From the cell containing the given text, extract its center point as [x, y] coordinate. 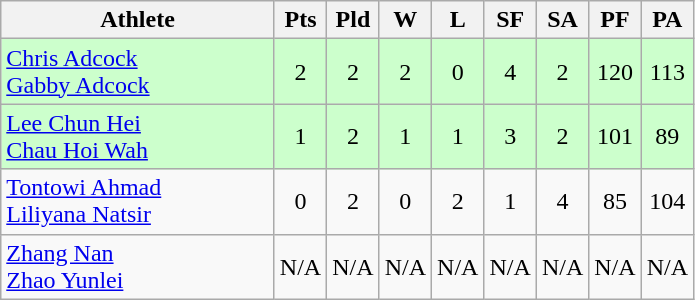
Pts [300, 20]
W [405, 20]
89 [667, 136]
SA [562, 20]
SF [510, 20]
Tontowi Ahmad Liliyana Natsir [138, 202]
PF [615, 20]
3 [510, 136]
L [458, 20]
PA [667, 20]
Chris Adcock Gabby Adcock [138, 72]
Zhang Nan Zhao Yunlei [138, 266]
101 [615, 136]
113 [667, 72]
120 [615, 72]
Athlete [138, 20]
104 [667, 202]
Lee Chun Hei Chau Hoi Wah [138, 136]
Pld [353, 20]
85 [615, 202]
